Capture the cell that displays the provided text and extract its [x, y] central coordinate. 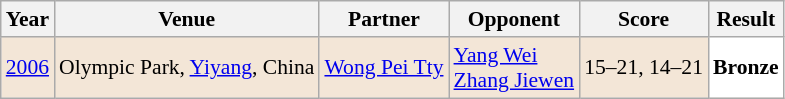
Result [746, 19]
2006 [28, 68]
15–21, 14–21 [644, 68]
Score [644, 19]
Olympic Park, Yiyang, China [186, 68]
Venue [186, 19]
Partner [384, 19]
Opponent [514, 19]
Wong Pei Tty [384, 68]
Bronze [746, 68]
Year [28, 19]
Yang Wei Zhang Jiewen [514, 68]
